For the text-containing cell, return its midpoint in [x, y] coordinate format. 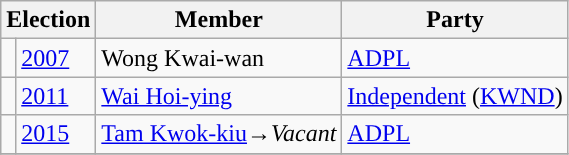
Independent (KWND) [455, 96]
Election [48, 20]
Wong Kwai-wan [219, 58]
Wai Hoi-ying [219, 96]
Member [219, 20]
2011 [56, 96]
Party [455, 20]
2015 [56, 134]
Tam Kwok-kiu→Vacant [219, 134]
2007 [56, 58]
